Find where the given text appears and provide that cell's center as (x, y) coordinate. 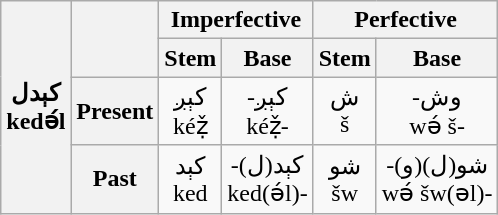
کېدked (190, 179)
-کېږkéẓ̌- (268, 111)
شš (344, 111)
Past (115, 179)
-وشwə́ š‑ (437, 111)
شوšw (344, 179)
کېدلkedә́l (36, 107)
-(و)شو(ل)wə́ šw(əl)- (437, 179)
Present (115, 111)
Perfective (406, 20)
-(کېد(لked(ə́l)- (268, 179)
Imperfective (236, 20)
کېږkéẓ̌ (190, 111)
